Extract the (X, Y) coordinate from the center of the cell holding the provided text.  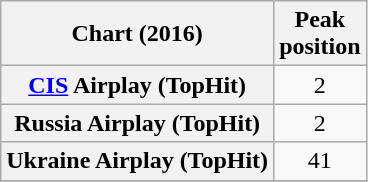
Chart (2016) (138, 34)
CIS Airplay (TopHit) (138, 85)
Ukraine Airplay (TopHit) (138, 161)
41 (320, 161)
Peakposition (320, 34)
Russia Airplay (TopHit) (138, 123)
